Determine the (x, y) coordinate at the center of the cell enclosing the given text.  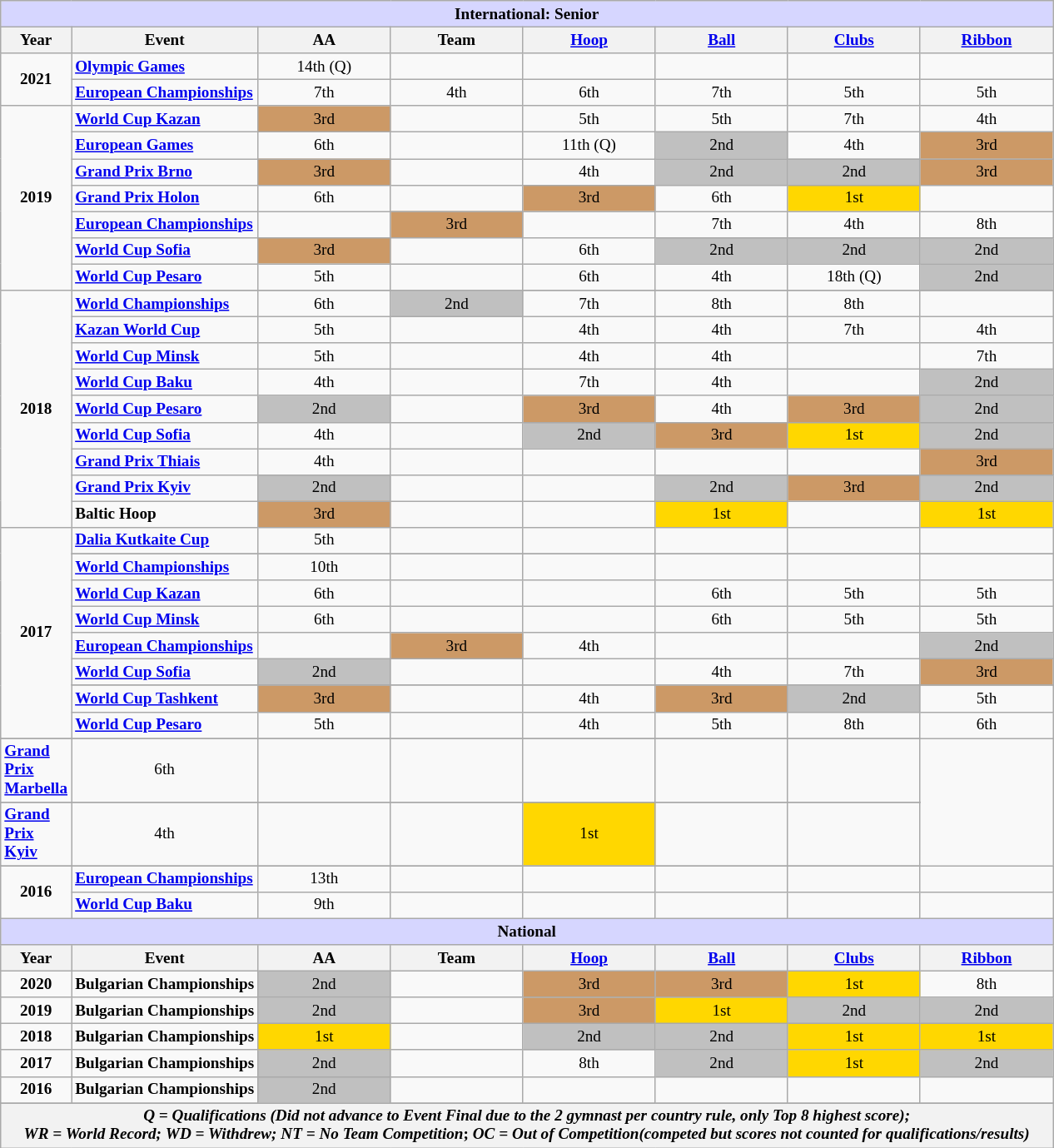
Grand Prix Marbella (37, 769)
Kazan World Cup (165, 330)
13th (325, 879)
Grand Prix Holon (165, 198)
International: Senior (527, 14)
2020 (37, 984)
Grand Prix Brno (165, 171)
18th (Q) (854, 277)
Grand Prix Thiais (165, 461)
2021 (37, 80)
10th (325, 567)
9th (325, 905)
Dalia Kutkaite Cup (165, 540)
14th (Q) (325, 67)
Olympic Games (165, 67)
11th (Q) (589, 146)
National (527, 932)
Baltic Hoop (165, 514)
World Cup Tashkent (165, 698)
European Games (165, 146)
